Search for the cell housing the specified text and yield its (x, y) center coordinate. 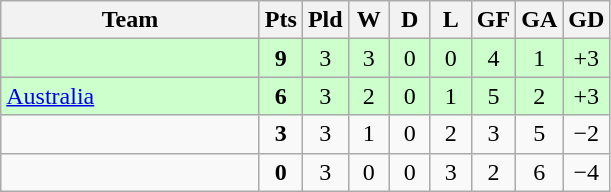
−2 (586, 134)
Australia (130, 96)
GF (493, 20)
9 (280, 58)
Pts (280, 20)
L (450, 20)
D (410, 20)
GD (586, 20)
4 (493, 58)
Pld (325, 20)
−4 (586, 172)
W (368, 20)
Team (130, 20)
GA (540, 20)
